Output the [x, y] coordinate of the center of the cell containing the given text.  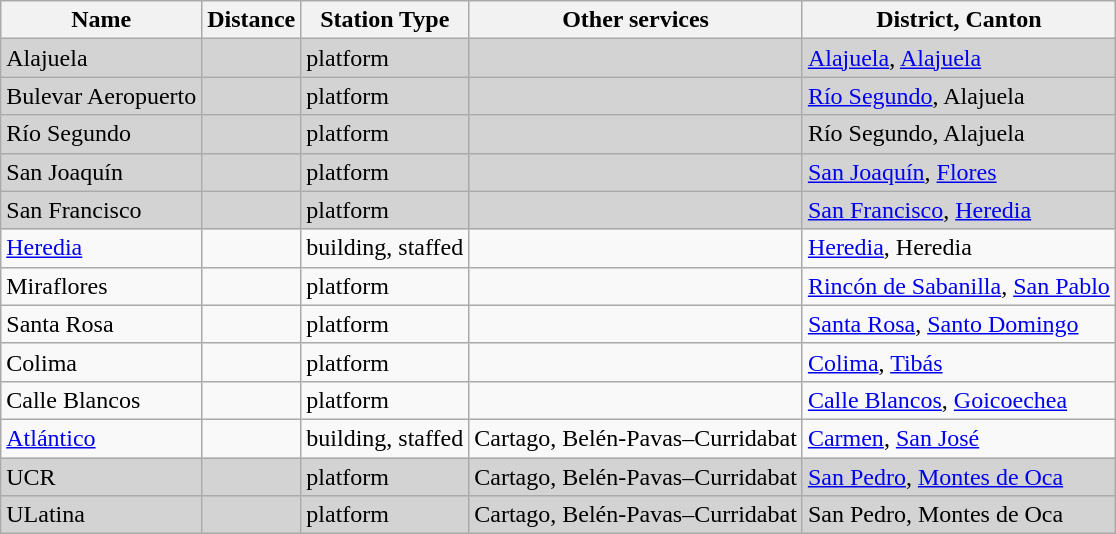
San Joaquín [102, 172]
Heredia, Heredia [958, 248]
Santa Rosa [102, 324]
Name [102, 20]
Carmen, San José [958, 438]
Río Segundo [102, 134]
ULatina [102, 515]
Santa Rosa, Santo Domingo [958, 324]
Bulevar Aeropuerto [102, 96]
UCR [102, 477]
District, Canton [958, 20]
Calle Blancos, Goicoechea [958, 400]
Alajuela, Alajuela [958, 58]
Heredia [102, 248]
Station Type [385, 20]
Other services [636, 20]
Rincón de Sabanilla, San Pablo [958, 286]
Colima, Tibás [958, 362]
Alajuela [102, 58]
Calle Blancos [102, 400]
San Francisco, Heredia [958, 210]
San Joaquín, Flores [958, 172]
Colima [102, 362]
Distance [252, 20]
Atlántico [102, 438]
Miraflores [102, 286]
San Francisco [102, 210]
